From the cell containing the given text, extract its center point as [X, Y] coordinate. 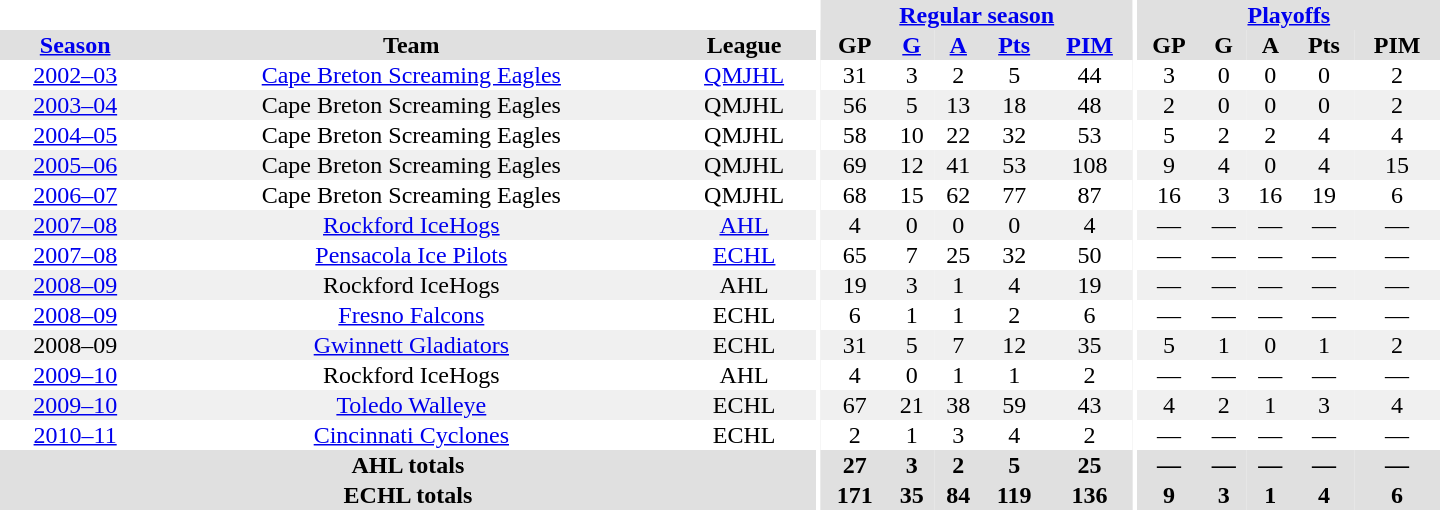
Season [75, 45]
58 [854, 135]
2002–03 [75, 75]
2006–07 [75, 195]
Gwinnett Gladiators [411, 345]
22 [958, 135]
21 [912, 405]
18 [1014, 105]
Pensacola Ice Pilots [411, 255]
ECHL totals [408, 495]
League [744, 45]
Fresno Falcons [411, 315]
41 [958, 165]
119 [1014, 495]
Playoffs [1289, 15]
48 [1090, 105]
13 [958, 105]
Team [411, 45]
69 [854, 165]
Toledo Walleye [411, 405]
108 [1090, 165]
171 [854, 495]
38 [958, 405]
43 [1090, 405]
136 [1090, 495]
56 [854, 105]
2010–11 [75, 435]
44 [1090, 75]
10 [912, 135]
77 [1014, 195]
59 [1014, 405]
AHL totals [408, 465]
27 [854, 465]
84 [958, 495]
68 [854, 195]
2005–06 [75, 165]
87 [1090, 195]
Cincinnati Cyclones [411, 435]
65 [854, 255]
2003–04 [75, 105]
2004–05 [75, 135]
50 [1090, 255]
Regular season [977, 15]
62 [958, 195]
67 [854, 405]
